Pinpoint the cell where the given text exists, returning its [X, Y] midpoint coordinate. 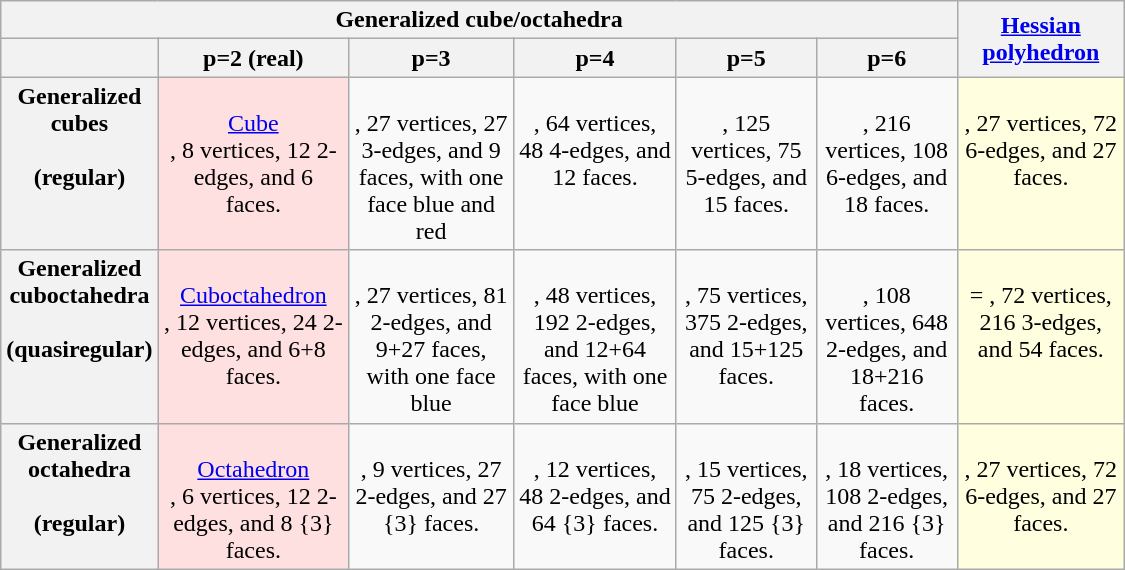
Generalized cube/octahedra [480, 20]
= , 72 vertices, 216 3-edges, and 54 faces. [1040, 336]
p=5 [746, 58]
, 216 vertices, 108 6-edges, and 18 faces. [886, 164]
Generalizedoctahedra(regular) [80, 496]
, 15 vertices, 75 2-edges, and 125 {3} faces. [746, 496]
Hessian polyhedron [1040, 39]
, 108 vertices, 648 2-edges, and 18+216 faces. [886, 336]
p=2 (real) [254, 58]
Generalizedcubes(regular) [80, 164]
, 64 vertices, 48 4-edges, and 12 faces. [596, 164]
Cuboctahedron, 12 vertices, 24 2-edges, and 6+8 faces. [254, 336]
, 125 vertices, 75 5-edges, and 15 faces. [746, 164]
, 27 vertices, 27 3-edges, and 9 faces, with one face blue and red [432, 164]
p=3 [432, 58]
Octahedron, 6 vertices, 12 2-edges, and 8 {3} faces. [254, 496]
, 18 vertices, 108 2-edges, and 216 {3} faces. [886, 496]
Cube, 8 vertices, 12 2-edges, and 6 faces. [254, 164]
, 75 vertices, 375 2-edges, and 15+125 faces. [746, 336]
p=4 [596, 58]
, 48 vertices, 192 2-edges, and 12+64 faces, with one face blue [596, 336]
Generalizedcuboctahedra(quasiregular) [80, 336]
, 12 vertices, 48 2-edges, and 64 {3} faces. [596, 496]
, 27 vertices, 81 2-edges, and 9+27 faces, with one face blue [432, 336]
p=6 [886, 58]
, 9 vertices, 27 2-edges, and 27 {3} faces. [432, 496]
